Capture the cell that displays the provided text and extract its [X, Y] central coordinate. 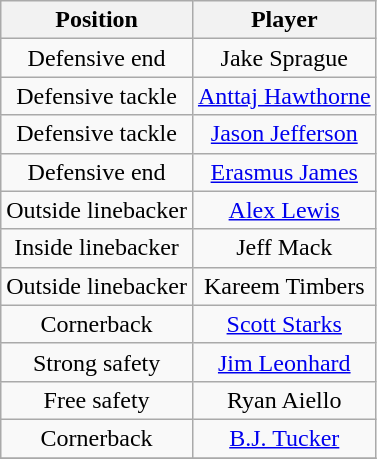
Free safety [97, 400]
Ryan Aiello [284, 400]
Player [284, 20]
Jason Jefferson [284, 134]
Scott Starks [284, 324]
Kareem Timbers [284, 286]
Jim Leonhard [284, 362]
Inside linebacker [97, 248]
Alex Lewis [284, 210]
Anttaj Hawthorne [284, 96]
Strong safety [97, 362]
Erasmus James [284, 172]
Position [97, 20]
Jeff Mack [284, 248]
Jake Sprague [284, 58]
B.J. Tucker [284, 438]
